Search for the cell housing the specified text and yield its (X, Y) center coordinate. 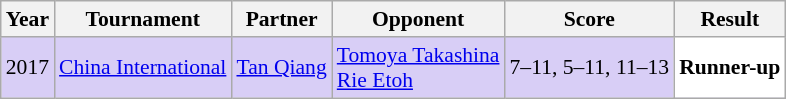
Result (730, 19)
Tomoya Takashina Rie Etoh (418, 68)
Year (28, 19)
Partner (281, 19)
China International (142, 68)
Runner-up (730, 68)
Opponent (418, 19)
Tan Qiang (281, 68)
7–11, 5–11, 11–13 (590, 68)
Tournament (142, 19)
Score (590, 19)
2017 (28, 68)
